Return [x, y] of the center of cell containing provided text 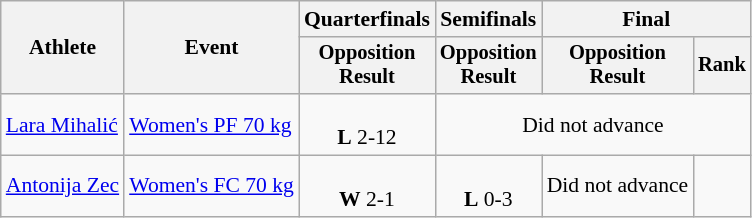
Rank [722, 66]
W 2-1 [367, 186]
L 0-3 [488, 186]
Athlete [62, 48]
Semifinals [488, 19]
Lara Mihalić [62, 124]
L 2-12 [367, 124]
Women's PF 70 kg [212, 124]
Quarterfinals [367, 19]
Antonija Zec [62, 186]
Women's FC 70 kg [212, 186]
Event [212, 48]
Final [646, 19]
